Return the [X, Y] coordinate for the center point of the cell that contains the specified text.  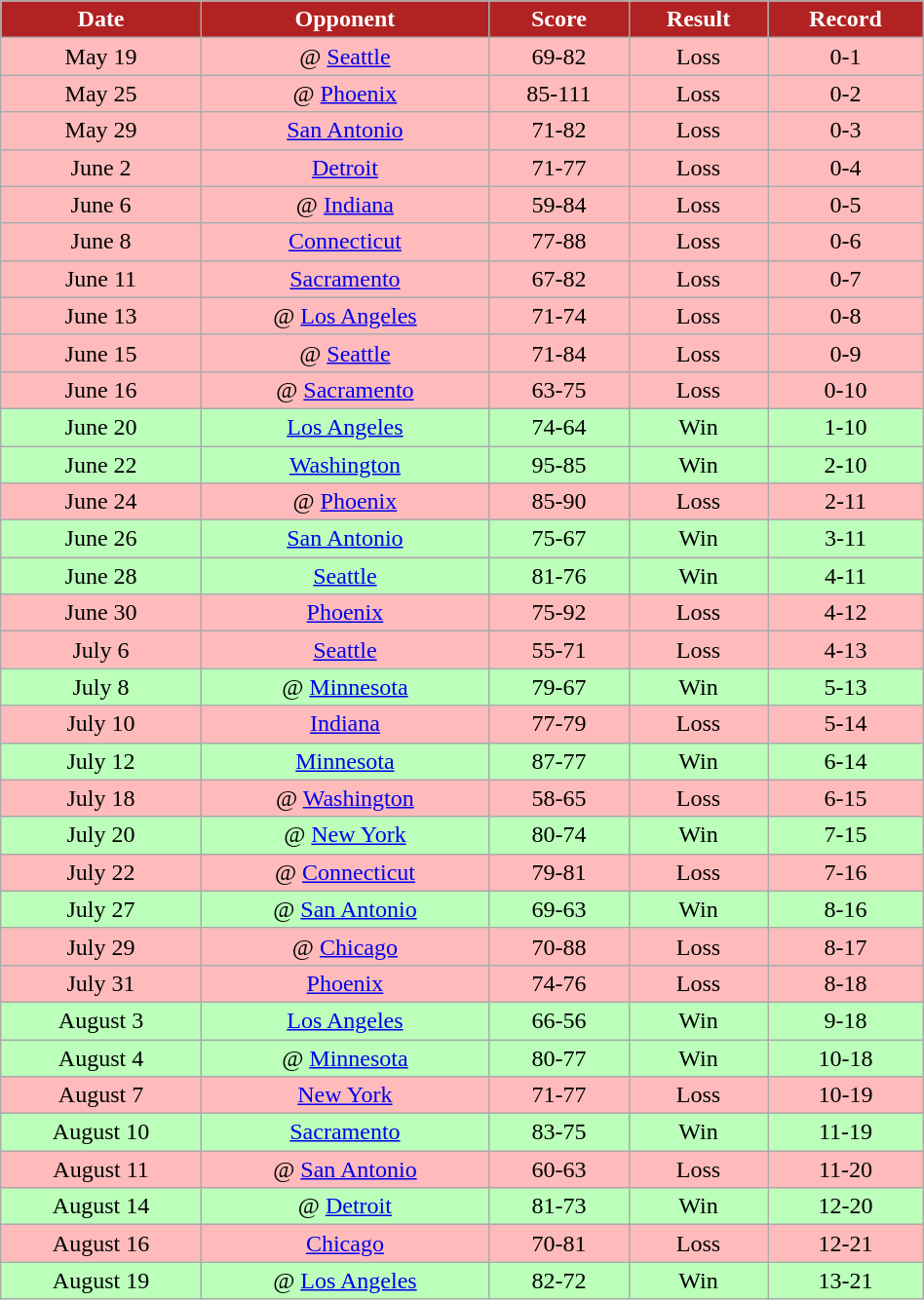
80-74 [558, 835]
75-92 [558, 613]
55-71 [558, 650]
Chicago [345, 1243]
59-84 [558, 205]
77-88 [558, 242]
83-75 [558, 1132]
@ Indiana [345, 205]
74-64 [558, 427]
11-19 [846, 1132]
71-74 [558, 316]
13-21 [846, 1281]
95-85 [558, 465]
June 11 [101, 279]
0-8 [846, 316]
0-6 [846, 242]
Connecticut [345, 242]
79-81 [558, 872]
11-20 [846, 1169]
@ New York [345, 835]
63-75 [558, 390]
4-13 [846, 650]
80-77 [558, 1057]
July 29 [101, 946]
July 10 [101, 724]
Minnesota [345, 761]
8-18 [846, 983]
0-5 [846, 205]
0-4 [846, 168]
New York [345, 1095]
June 8 [101, 242]
58-65 [558, 798]
July 27 [101, 909]
August 4 [101, 1057]
July 22 [101, 872]
60-63 [558, 1169]
June 26 [101, 539]
Opponent [345, 19]
June 20 [101, 427]
75-67 [558, 539]
10-19 [846, 1095]
Result [698, 19]
8-17 [846, 946]
August 14 [101, 1206]
August 7 [101, 1095]
77-79 [558, 724]
5-14 [846, 724]
@ Washington [345, 798]
June 22 [101, 465]
85-90 [558, 502]
70-88 [558, 946]
Score [558, 19]
81-76 [558, 576]
0-9 [846, 353]
2-11 [846, 502]
July 12 [101, 761]
87-77 [558, 761]
81-73 [558, 1206]
July 20 [101, 835]
12-21 [846, 1243]
June 16 [101, 390]
70-81 [558, 1243]
June 15 [101, 353]
69-63 [558, 909]
Record [846, 19]
August 16 [101, 1243]
May 29 [101, 131]
May 25 [101, 94]
2-10 [846, 465]
August 11 [101, 1169]
7-16 [846, 872]
6-14 [846, 761]
Washington [345, 465]
@ Chicago [345, 946]
10-18 [846, 1057]
Detroit [345, 168]
August 10 [101, 1132]
July 6 [101, 650]
August 3 [101, 1020]
71-84 [558, 353]
May 19 [101, 57]
August 19 [101, 1281]
85-111 [558, 94]
4-11 [846, 576]
0-1 [846, 57]
69-82 [558, 57]
@ Sacramento [345, 390]
6-15 [846, 798]
12-20 [846, 1206]
9-18 [846, 1020]
Date [101, 19]
82-72 [558, 1281]
June 24 [101, 502]
0-3 [846, 131]
66-56 [558, 1020]
71-82 [558, 131]
5-13 [846, 687]
July 18 [101, 798]
June 2 [101, 168]
7-15 [846, 835]
July 31 [101, 983]
79-67 [558, 687]
0-2 [846, 94]
74-76 [558, 983]
67-82 [558, 279]
July 8 [101, 687]
Indiana [345, 724]
1-10 [846, 427]
June 28 [101, 576]
3-11 [846, 539]
4-12 [846, 613]
8-16 [846, 909]
@ Connecticut [345, 872]
0-10 [846, 390]
June 6 [101, 205]
@ Detroit [345, 1206]
June 30 [101, 613]
0-7 [846, 279]
June 13 [101, 316]
